Output the [x, y] coordinate of the center of the cell containing the given text.  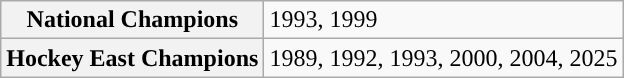
1993, 1999 [444, 20]
National Champions [132, 20]
Hockey East Champions [132, 58]
1989, 1992, 1993, 2000, 2004, 2025 [444, 58]
